Capture the cell that displays the provided text and extract its (x, y) central coordinate. 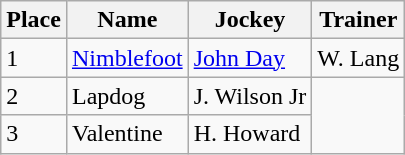
J. Wilson Jr (250, 96)
3 (34, 134)
2 (34, 96)
W. Lang (358, 58)
1 (34, 58)
Valentine (127, 134)
H. Howard (250, 134)
Name (127, 20)
Place (34, 20)
John Day (250, 58)
Nimblefoot (127, 58)
Lapdog (127, 96)
Jockey (250, 20)
Trainer (358, 20)
